From the cell containing the given text, extract its center point as [X, Y] coordinate. 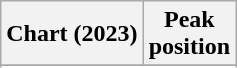
Peakposition [189, 34]
Chart (2023) [72, 34]
